Output the (X, Y) coordinate of the center of the cell containing the given text.  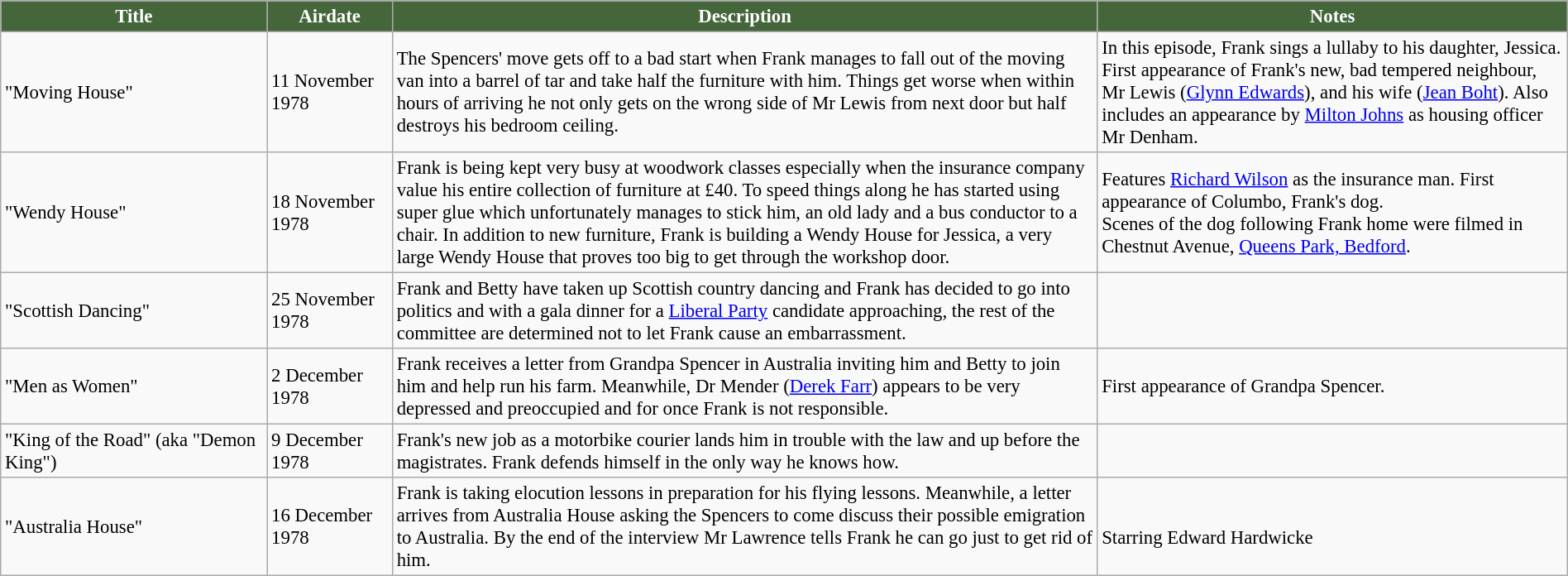
"King of the Road" (aka "Demon King") (134, 452)
"Moving House" (134, 93)
Airdate (330, 17)
"Scottish Dancing" (134, 311)
Notes (1332, 17)
25 November 1978 (330, 311)
"Men as Women" (134, 386)
Title (134, 17)
First appearance of Grandpa Spencer. (1332, 386)
11 November 1978 (330, 93)
"Wendy House" (134, 213)
2 December 1978 (330, 386)
18 November 1978 (330, 213)
9 December 1978 (330, 452)
Description (744, 17)
